Provide the [x, y] coordinate of the cell's center where the given text is located.  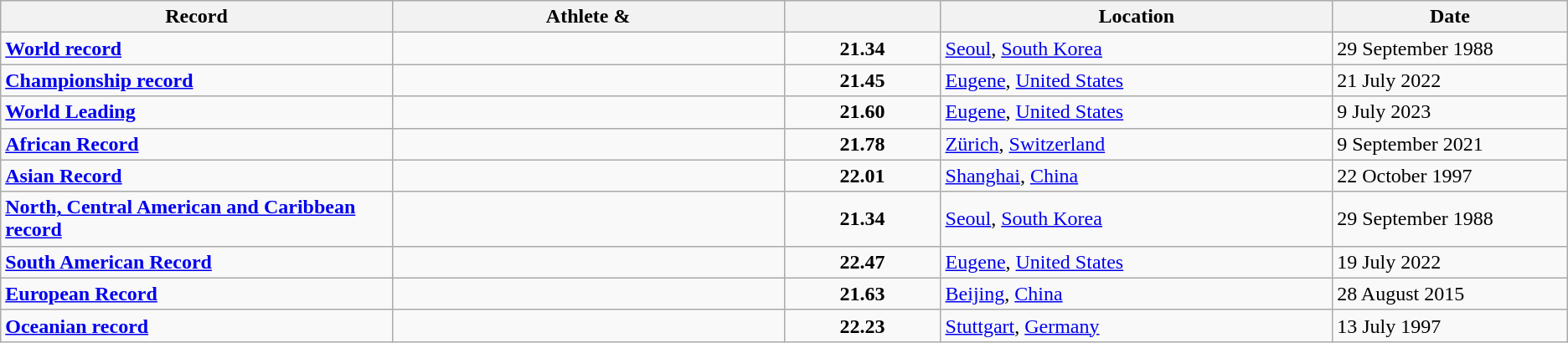
World Leading [197, 112]
21.63 [863, 294]
Athlete & [588, 17]
22.23 [863, 325]
Championship record [197, 80]
Shanghai, China [1137, 176]
21.60 [863, 112]
Location [1137, 17]
9 July 2023 [1451, 112]
21.45 [863, 80]
28 August 2015 [1451, 294]
21 July 2022 [1451, 80]
Zürich, Switzerland [1137, 144]
European Record [197, 294]
22 October 1997 [1451, 176]
Beijing, China [1137, 294]
21.78 [863, 144]
Oceanian record [197, 325]
World record [197, 49]
13 July 1997 [1451, 325]
22.47 [863, 262]
African Record [197, 144]
Asian Record [197, 176]
South American Record [197, 262]
Stuttgart, Germany [1137, 325]
19 July 2022 [1451, 262]
Date [1451, 17]
22.01 [863, 176]
9 September 2021 [1451, 144]
North, Central American and Caribbean record [197, 219]
Record [197, 17]
